For the text-containing cell, return its midpoint in [X, Y] coordinate format. 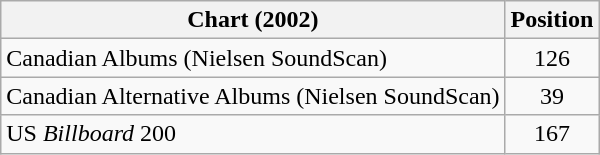
Canadian Alternative Albums (Nielsen SoundScan) [253, 96]
US Billboard 200 [253, 134]
Position [552, 20]
Chart (2002) [253, 20]
167 [552, 134]
Canadian Albums (Nielsen SoundScan) [253, 58]
126 [552, 58]
39 [552, 96]
